Scan for the cell matching the given text and deliver its [X, Y] coordinate at center. 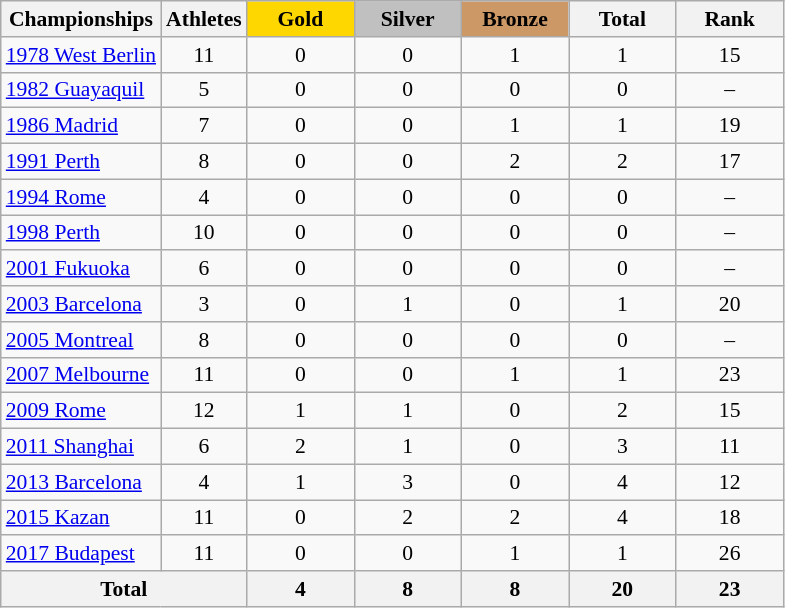
18 [730, 518]
7 [204, 126]
1982 Guayaquil [81, 90]
19 [730, 126]
Rank [730, 19]
2009 Rome [81, 411]
2011 Shanghai [81, 447]
5 [204, 90]
1978 West Berlin [81, 55]
Athletes [204, 19]
17 [730, 162]
1991 Perth [81, 162]
1998 Perth [81, 233]
Gold [300, 19]
2007 Melbourne [81, 375]
2005 Montreal [81, 340]
2017 Budapest [81, 554]
Silver [408, 19]
Bronze [514, 19]
1986 Madrid [81, 126]
26 [730, 554]
1994 Rome [81, 197]
Championships [81, 19]
2001 Fukuoka [81, 269]
2015 Kazan [81, 518]
10 [204, 233]
2013 Barcelona [81, 482]
2003 Barcelona [81, 304]
